Capture the cell that displays the provided text and extract its (X, Y) central coordinate. 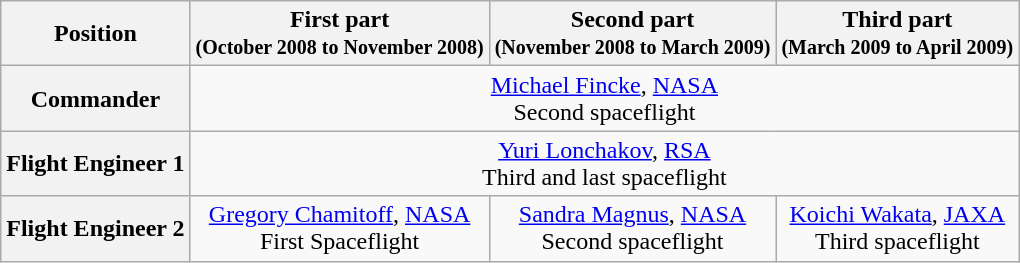
Gregory Chamitoff, NASAFirst Spaceflight (340, 228)
Koichi Wakata, JAXAThird spaceflight (898, 228)
Yuri Lonchakov, RSAThird and last spaceflight (604, 164)
Michael Fincke, NASASecond spaceflight (604, 98)
Flight Engineer 2 (96, 228)
Third part(March 2009 to April 2009) (898, 34)
Sandra Magnus, NASASecond spaceflight (632, 228)
Second part(November 2008 to March 2009) (632, 34)
Flight Engineer 1 (96, 164)
Commander (96, 98)
Position (96, 34)
First part(October 2008 to November 2008) (340, 34)
